Detect which cell encompasses the target text, then output its (x, y) center coordinate. 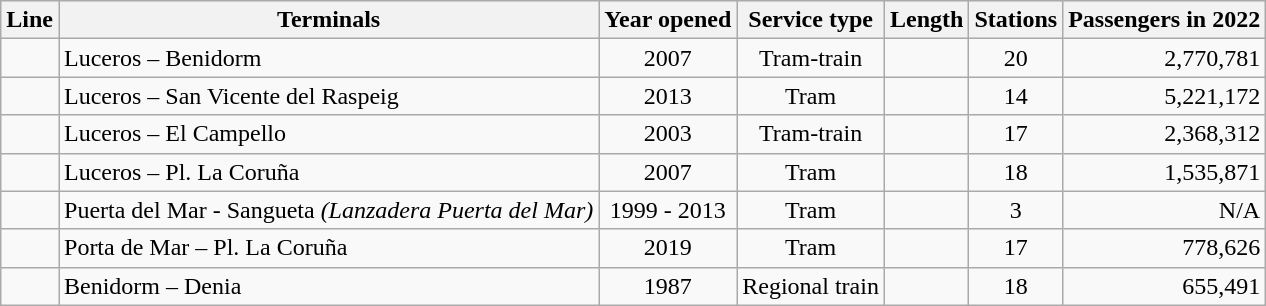
20 (1016, 58)
1,535,871 (1164, 172)
655,491 (1164, 286)
2,770,781 (1164, 58)
Regional train (811, 286)
Stations (1016, 20)
2003 (668, 134)
Passengers in 2022 (1164, 20)
Line (30, 20)
Length (926, 20)
14 (1016, 96)
2013 (668, 96)
1987 (668, 286)
Year opened (668, 20)
2,368,312 (1164, 134)
1999 - 2013 (668, 210)
2019 (668, 248)
Luceros – Pl. La Coruña (328, 172)
3 (1016, 210)
5,221,172 (1164, 96)
Luceros – El Campello (328, 134)
N/A (1164, 210)
Service type (811, 20)
Luceros – Benidorm (328, 58)
Benidorm – Denia (328, 286)
778,626 (1164, 248)
Puerta del Mar - Sangueta (Lanzadera Puerta del Mar) (328, 210)
Porta de Mar – Pl. La Coruña (328, 248)
Terminals (328, 20)
Luceros – San Vicente del Raspeig (328, 96)
